Detect which cell encompasses the target text, then output its (x, y) center coordinate. 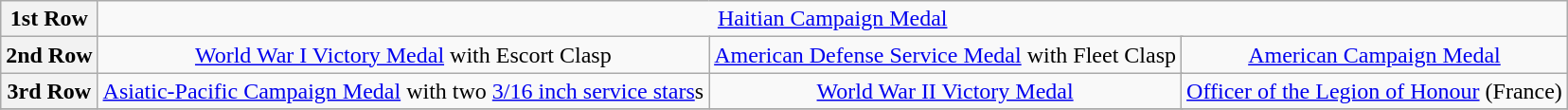
American Campaign Medal (1375, 55)
3rd Row (49, 91)
Asiatic-Pacific Campaign Medal with two 3/16 inch service starss (403, 91)
World War I Victory Medal with Escort Clasp (403, 55)
American Defense Service Medal with Fleet Clasp (945, 55)
Officer of the Legion of Honour (France) (1375, 91)
2nd Row (49, 55)
Haitian Campaign Medal (832, 19)
1st Row (49, 19)
World War II Victory Medal (945, 91)
